Extract the [X, Y] coordinate from the center of the cell holding the provided text.  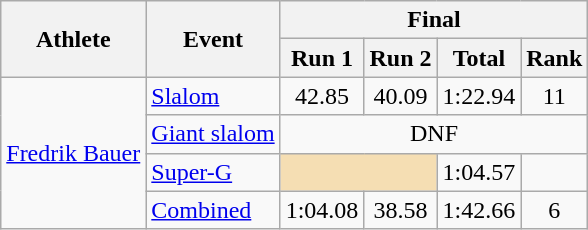
Total [479, 58]
Slalom [213, 96]
Final [434, 20]
Super-G [213, 172]
DNF [434, 134]
Run 1 [322, 58]
11 [554, 96]
1:22.94 [479, 96]
40.09 [400, 96]
6 [554, 210]
Rank [554, 58]
1:42.66 [479, 210]
Fredrik Bauer [74, 153]
Combined [213, 210]
Giant slalom [213, 134]
38.58 [400, 210]
Athlete [74, 39]
Run 2 [400, 58]
1:04.57 [479, 172]
Event [213, 39]
1:04.08 [322, 210]
42.85 [322, 96]
